Find where the given text appears and provide that cell's center as [x, y] coordinate. 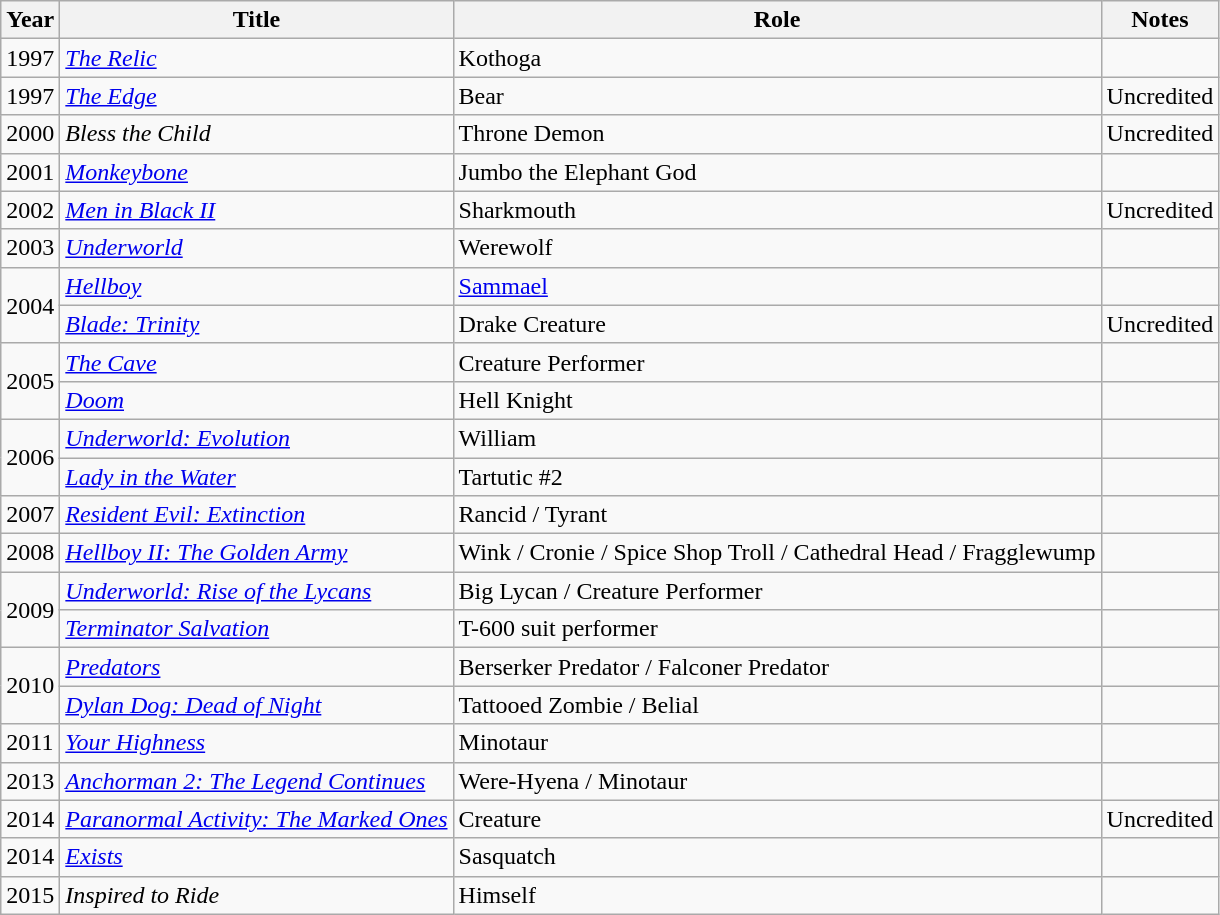
Anchorman 2: The Legend Continues [256, 781]
Hellboy [256, 286]
Underworld: Rise of the Lycans [256, 591]
Rancid / Tyrant [777, 515]
Sammael [777, 286]
The Cave [256, 362]
The Relic [256, 58]
Were-Hyena / Minotaur [777, 781]
Jumbo the Elephant God [777, 172]
Men in Black II [256, 210]
Himself [777, 895]
2003 [30, 248]
2010 [30, 686]
Bear [777, 96]
T-600 suit performer [777, 629]
Your Highness [256, 743]
Doom [256, 400]
William [777, 438]
2011 [30, 743]
The Edge [256, 96]
Inspired to Ride [256, 895]
Tartutic #2 [777, 477]
2004 [30, 305]
2006 [30, 457]
2000 [30, 134]
Role [777, 20]
Minotaur [777, 743]
Paranormal Activity: The Marked Ones [256, 819]
Underworld: Evolution [256, 438]
Bless the Child [256, 134]
2002 [30, 210]
Kothoga [777, 58]
Hellboy II: The Golden Army [256, 553]
Monkeybone [256, 172]
2015 [30, 895]
2001 [30, 172]
Predators [256, 667]
2009 [30, 610]
Wink / Cronie / Spice Shop Troll / Cathedral Head / Fragglewump [777, 553]
2007 [30, 515]
Resident Evil: Extinction [256, 515]
Throne Demon [777, 134]
2005 [30, 381]
2013 [30, 781]
Hell Knight [777, 400]
Creature [777, 819]
Underworld [256, 248]
Tattooed Zombie / Belial [777, 705]
Berserker Predator / Falconer Predator [777, 667]
2008 [30, 553]
Lady in the Water [256, 477]
Sharkmouth [777, 210]
Sasquatch [777, 857]
Creature Performer [777, 362]
Notes [1160, 20]
Exists [256, 857]
Dylan Dog: Dead of Night [256, 705]
Werewolf [777, 248]
Drake Creature [777, 324]
Title [256, 20]
Terminator Salvation [256, 629]
Year [30, 20]
Blade: Trinity [256, 324]
Big Lycan / Creature Performer [777, 591]
